Provide the [X, Y] coordinate of the cell's center where the given text is located.  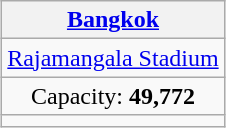
Capacity: 49,772 [113, 96]
Rajamangala Stadium [113, 58]
Bangkok [113, 20]
